Locate the cell with the specified text and output its [X, Y] center coordinate. 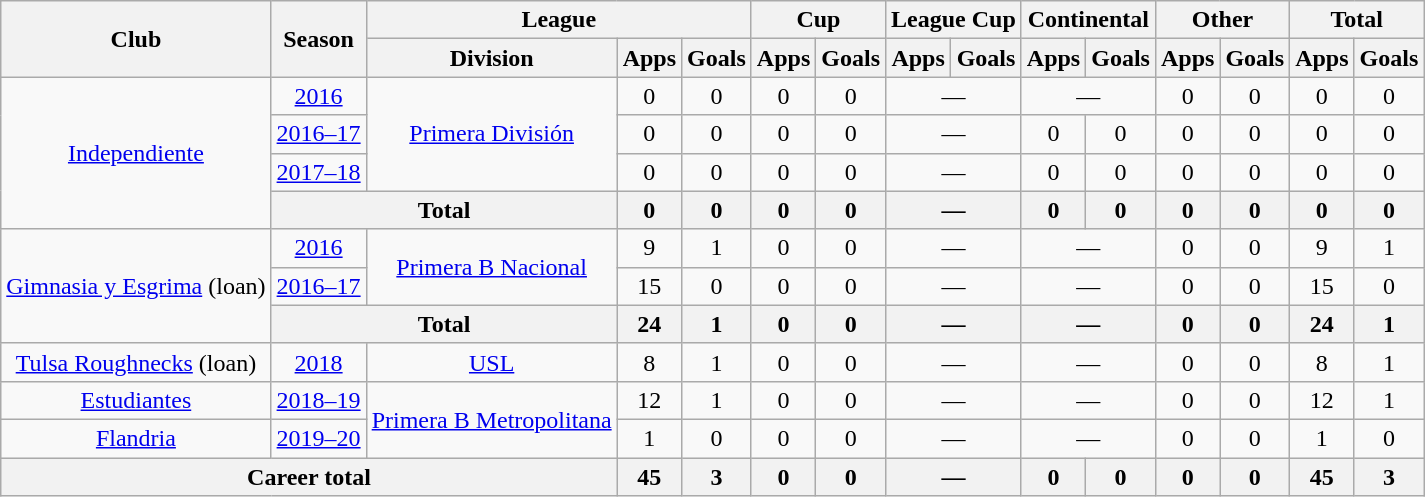
Tulsa Roughnecks (loan) [136, 362]
Cup [818, 20]
League [558, 20]
2018 [318, 362]
2017–18 [318, 172]
Primera B Nacional [492, 267]
Estudiantes [136, 400]
Club [136, 39]
Season [318, 39]
Continental [1088, 20]
Primera B Metropolitana [492, 419]
USL [492, 362]
Primera División [492, 134]
Division [492, 58]
Other [1222, 20]
Independiente [136, 153]
2018–19 [318, 400]
Career total [309, 477]
Flandria [136, 438]
League Cup [954, 20]
Gimnasia y Esgrima (loan) [136, 286]
2019–20 [318, 438]
